Search for the cell housing the specified text and yield its [X, Y] center coordinate. 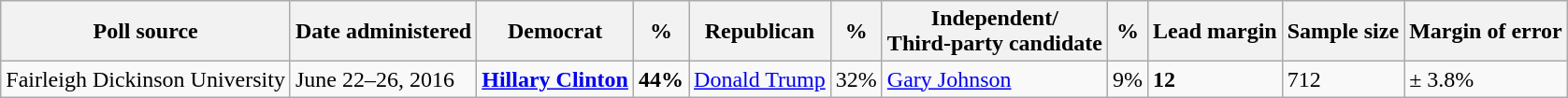
Margin of error [1487, 32]
Democrat [555, 32]
Donald Trump [760, 79]
Sample size [1343, 32]
June 22–26, 2016 [383, 79]
Hillary Clinton [555, 79]
44% [660, 79]
32% [856, 79]
Republican [760, 32]
Gary Johnson [995, 79]
Independent/Third-party candidate [995, 32]
Poll source [146, 32]
Date administered [383, 32]
Lead margin [1215, 32]
712 [1343, 79]
12 [1215, 79]
9% [1128, 79]
± 3.8% [1487, 79]
Fairleigh Dickinson University [146, 79]
